For the text-containing cell, return its midpoint in (x, y) coordinate format. 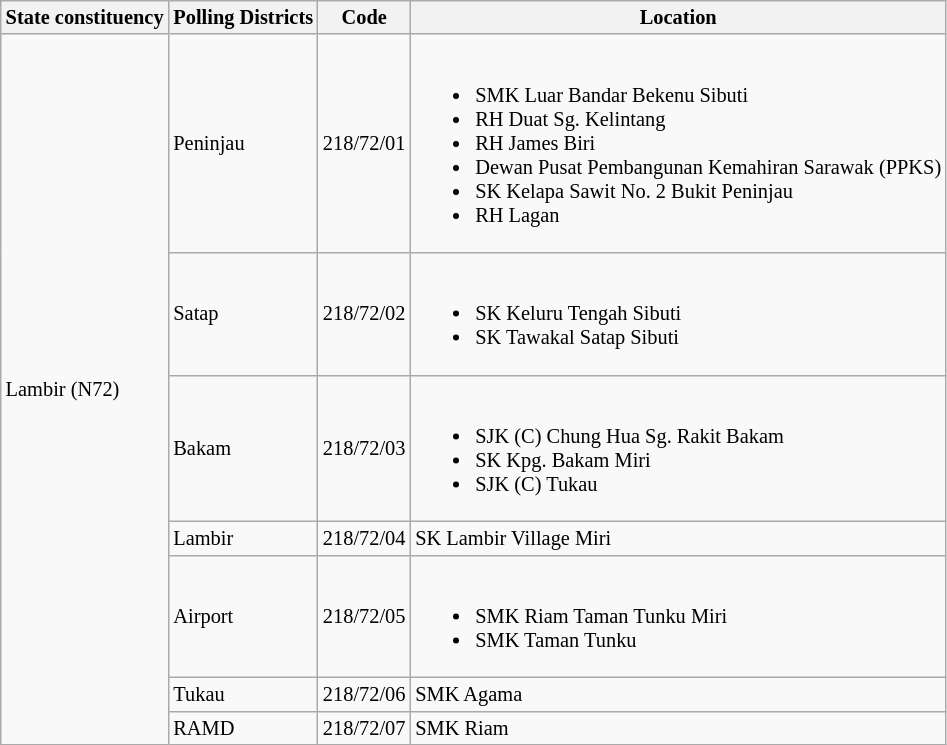
218/72/02 (364, 313)
218/72/06 (364, 694)
SK Keluru Tengah SibutiSK Tawakal Satap Sibuti (678, 313)
Lambir (N72) (85, 390)
State constituency (85, 17)
SMK Agama (678, 694)
Bakam (243, 448)
Code (364, 17)
SMK Riam (678, 728)
218/72/05 (364, 616)
SJK (C) Chung Hua Sg. Rakit BakamSK Kpg. Bakam MiriSJK (C) Tukau (678, 448)
Location (678, 17)
218/72/03 (364, 448)
Satap (243, 313)
218/72/07 (364, 728)
Tukau (243, 694)
SK Lambir Village Miri (678, 538)
Peninjau (243, 143)
218/72/04 (364, 538)
Lambir (243, 538)
RAMD (243, 728)
SMK Riam Taman Tunku MiriSMK Taman Tunku (678, 616)
Airport (243, 616)
218/72/01 (364, 143)
Polling Districts (243, 17)
